Extract the (X, Y) coordinate from the center of the cell holding the provided text.  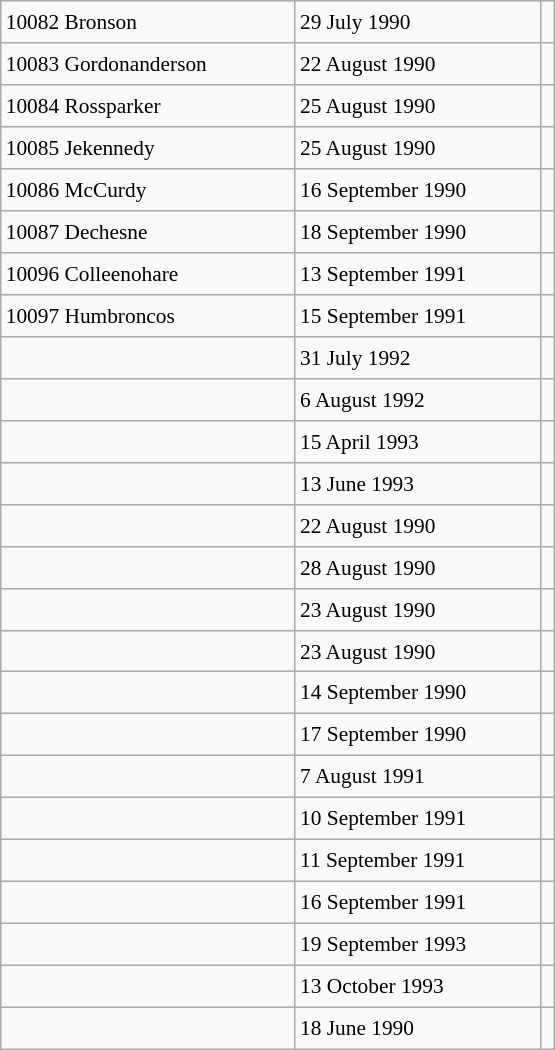
28 August 1990 (418, 567)
10083 Gordonanderson (148, 64)
7 August 1991 (418, 777)
14 September 1990 (418, 693)
16 September 1990 (418, 190)
13 June 1993 (418, 483)
6 August 1992 (418, 399)
10085 Jekennedy (148, 148)
11 September 1991 (418, 861)
18 September 1990 (418, 232)
10084 Rossparker (148, 106)
10096 Colleenohare (148, 274)
13 October 1993 (418, 986)
17 September 1990 (418, 735)
10 September 1991 (418, 819)
31 July 1992 (418, 358)
18 June 1990 (418, 1028)
15 September 1991 (418, 316)
16 September 1991 (418, 903)
13 September 1991 (418, 274)
10087 Dechesne (148, 232)
15 April 1993 (418, 441)
19 September 1993 (418, 945)
29 July 1990 (418, 22)
10097 Humbroncos (148, 316)
10086 McCurdy (148, 190)
10082 Bronson (148, 22)
